Extract the [x, y] coordinate from the center of the cell holding the provided text.  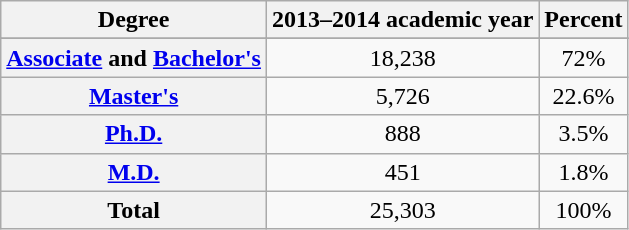
25,303 [402, 210]
Master's [134, 96]
1.8% [584, 172]
Percent [584, 20]
72% [584, 58]
M.D. [134, 172]
18,238 [402, 58]
5,726 [402, 96]
Associate and Bachelor's [134, 58]
3.5% [584, 134]
22.6% [584, 96]
2013–2014 academic year [402, 20]
Total [134, 210]
100% [584, 210]
Ph.D. [134, 134]
451 [402, 172]
Degree [134, 20]
888 [402, 134]
